From the cell containing the given text, extract its center point as (x, y) coordinate. 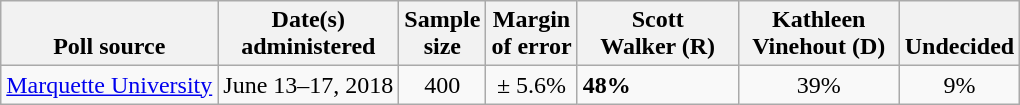
± 5.6% (532, 85)
Samplesize (442, 34)
Undecided (959, 34)
Marginof error (532, 34)
ScottWalker (R) (658, 34)
KathleenVinehout (D) (818, 34)
Marquette University (110, 85)
Date(s)administered (308, 34)
39% (818, 85)
June 13–17, 2018 (308, 85)
Poll source (110, 34)
48% (658, 85)
400 (442, 85)
9% (959, 85)
